For the text-containing cell, return its midpoint in [x, y] coordinate format. 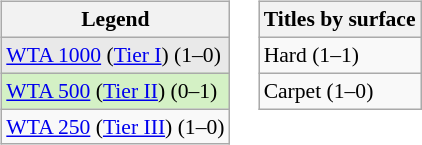
Hard (1–1) [340, 55]
Carpet (1–0) [340, 91]
WTA 1000 (Tier I) (1–0) [115, 55]
WTA 250 (Tier III) (1–0) [115, 127]
WTA 500 (Tier II) (0–1) [115, 91]
Titles by surface [340, 20]
Legend [115, 20]
